Find where the given text appears and provide that cell's center as (X, Y) coordinate. 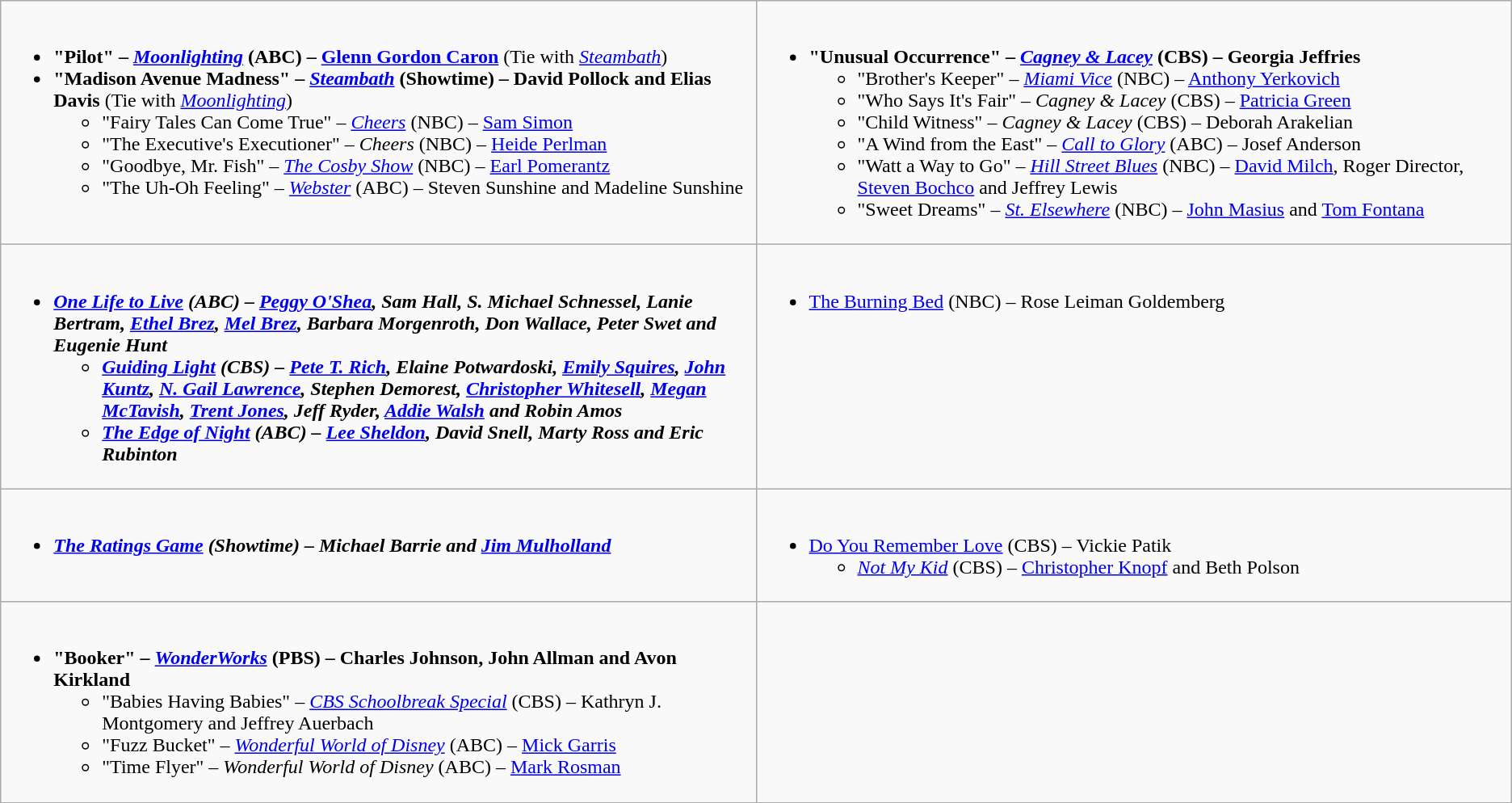
The Burning Bed (NBC) – Rose Leiman Goldemberg (1134, 367)
Do You Remember Love (CBS) – Vickie PatikNot My Kid (CBS) – Christopher Knopf and Beth Polson (1134, 545)
The Ratings Game (Showtime) – Michael Barrie and Jim Mulholland (378, 545)
